Locate the cell with the specified text and output its [x, y] center coordinate. 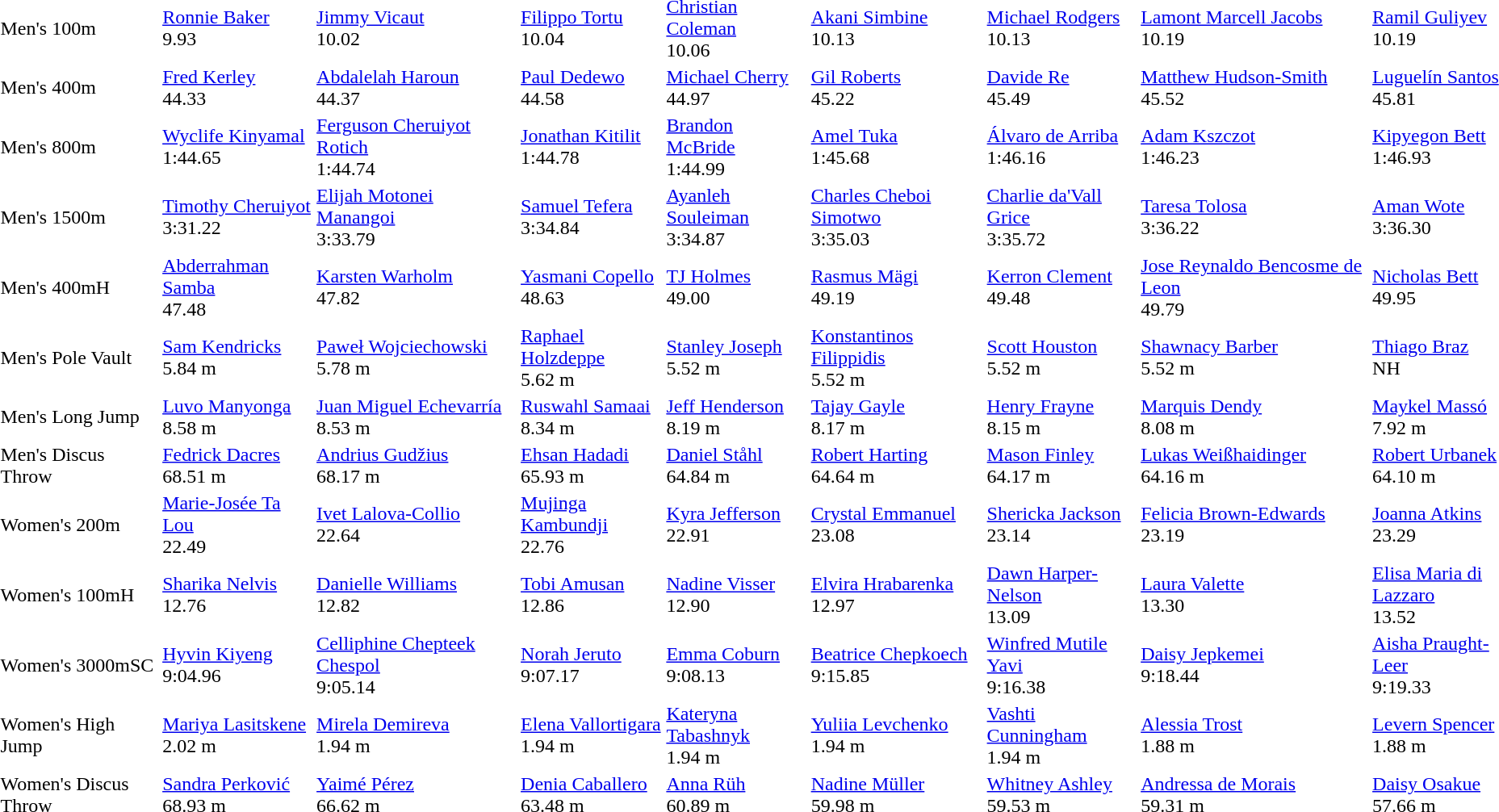
Taresa Tolosa 3:36.22 [1254, 217]
Rasmus Mägi 49.19 [896, 287]
Celliphine Chepteek Chespol 9:05.14 [417, 665]
Fedrick Dacres 68.51 m [237, 465]
Shawnacy Barber 5.52 m [1254, 358]
Andrius Gudžius 68.17 m [417, 465]
Ruswahl Samaai 8.34 m [591, 416]
Emma Coburn 9:08.13 [736, 665]
Mujinga Kambundji 22.76 [591, 525]
Michael Cherry 44.97 [736, 87]
Sam Kendricks 5.84 m [237, 358]
Karsten Warholm 47.82 [417, 287]
Daniel Ståhl 64.84 m [736, 465]
Konstantinos Filippidis 5.52 m [896, 358]
Juan Miguel Echevarría 8.53 m [417, 416]
Sharika Nelvis 12.76 [237, 595]
Robert Harting 64.64 m [896, 465]
Stanley Joseph 5.52 m [736, 358]
Shericka Jackson 23.14 [1061, 525]
Nadine Visser 12.90 [736, 595]
Mirela Demireva 1.94 m [417, 735]
Jeff Henderson 8.19 m [736, 416]
Crystal Emmanuel 23.08 [896, 525]
Kerron Clement 49.48 [1061, 287]
Felicia Brown-Edwards 23.19 [1254, 525]
Charlie da'Vall Grice 3:35.72 [1061, 217]
Winfred Mutile Yavi 9:16.38 [1061, 665]
Abdalelah Haroun 44.37 [417, 87]
Dawn Harper-Nelson 13.09 [1061, 595]
Hyvin Kiyeng 9:04.96 [237, 665]
Adam Kszczot 1:46.23 [1254, 147]
Daisy Jepkemei 9:18.44 [1254, 665]
Vashti Cunningham 1.94 m [1061, 735]
Marie-Josée Ta Lou 22.49 [237, 525]
Davide Re 45.49 [1061, 87]
Marquis Dendy 8.08 m [1254, 416]
Abderrahman Samba 47.48 [237, 287]
Álvaro de Arriba 1:46.16 [1061, 147]
Wyclife Kinyamal 1:44.65 [237, 147]
Elena Vallortigara 1.94 m [591, 735]
Elijah Motonei Manangoi 3:33.79 [417, 217]
Paul Dedewo 44.58 [591, 87]
Kyra Jefferson 22.91 [736, 525]
Samuel Tefera 3:34.84 [591, 217]
Henry Frayne 8.15 m [1061, 416]
Luvo Manyonga 8.58 m [237, 416]
Scott Houston 5.52 m [1061, 358]
Jose Reynaldo Bencosme de Leon 49.79 [1254, 287]
Tobi Amusan 12.86 [591, 595]
Jonathan Kitilit 1:44.78 [591, 147]
Kateryna Tabashnyk 1.94 m [736, 735]
Ferguson Cheruiyot Rotich 1:44.74 [417, 147]
Beatrice Chepkoech 9:15.85 [896, 665]
Lukas Weißhaidinger 64.16 m [1254, 465]
Ayanleh Souleiman 3:34.87 [736, 217]
Ehsan Hadadi 65.93 m [591, 465]
Norah Jeruto 9:07.17 [591, 665]
Fred Kerley 44.33 [237, 87]
TJ Holmes 49.00 [736, 287]
Gil Roberts 45.22 [896, 87]
Alessia Trost 1.88 m [1254, 735]
Mariya Lasitskene 2.02 m [237, 735]
Yasmani Copello 48.63 [591, 287]
Tajay Gayle 8.17 m [896, 416]
Amel Tuka 1:45.68 [896, 147]
Yuliia Levchenko 1.94 m [896, 735]
Mason Finley 64.17 m [1061, 465]
Elvira Hrabarenka 12.97 [896, 595]
Charles Cheboi Simotwo 3:35.03 [896, 217]
Timothy Cheruiyot 3:31.22 [237, 217]
Paweł Wojciechowski 5.78 m [417, 358]
Danielle Williams 12.82 [417, 595]
Laura Valette 13.30 [1254, 595]
Raphael Holzdeppe 5.62 m [591, 358]
Brandon McBride 1:44.99 [736, 147]
Ivet Lalova-Collio 22.64 [417, 525]
Matthew Hudson-Smith 45.52 [1254, 87]
